Return (x, y) of the center of cell containing provided text 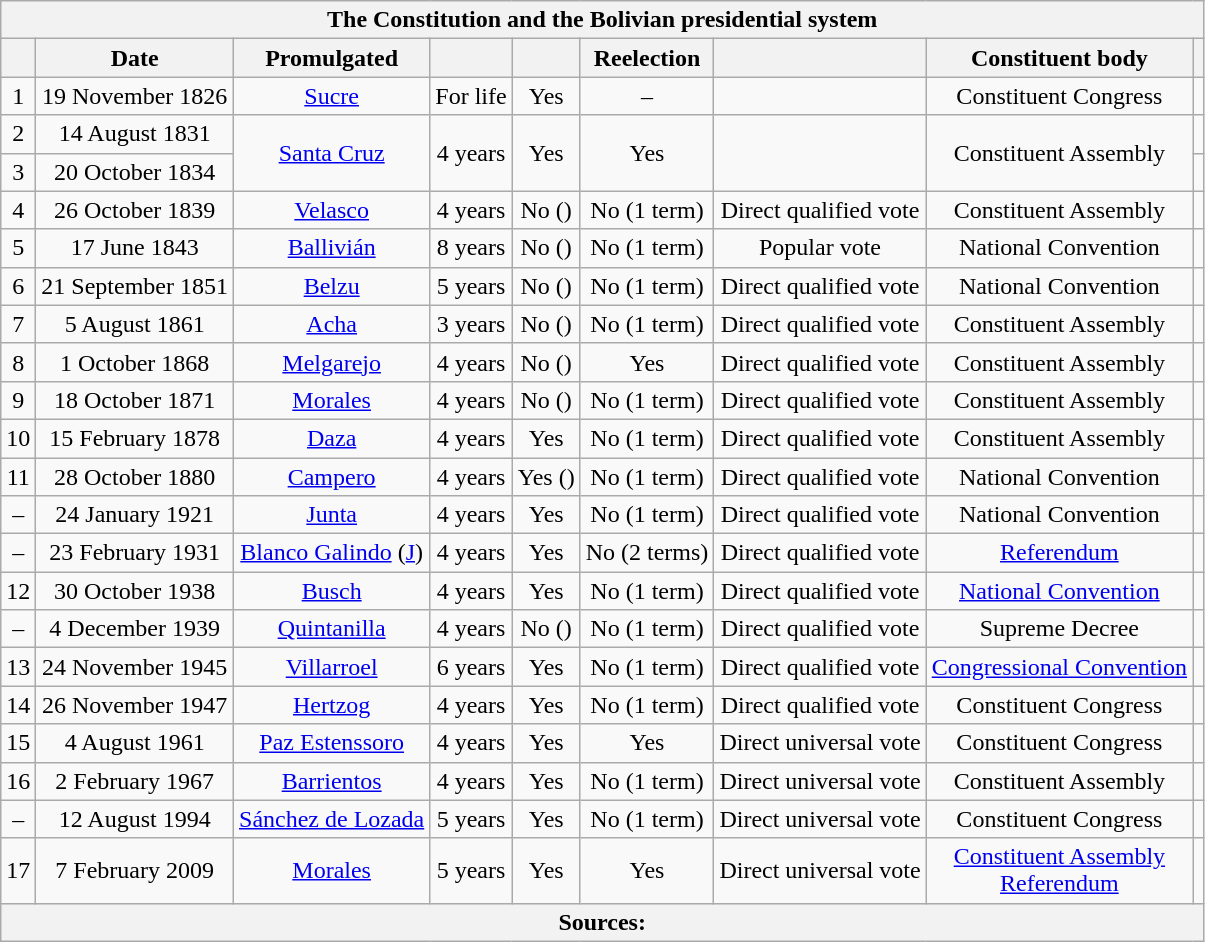
4 (18, 210)
Sánchez de Lozada (332, 819)
6 (18, 286)
Junta (332, 515)
Santa Cruz (332, 153)
Date (135, 58)
Busch (332, 591)
Villarroel (332, 667)
Daza (332, 438)
Reelection (647, 58)
7 (18, 324)
10 (18, 438)
Sources: (602, 922)
Velasco (332, 210)
Promulgated (332, 58)
24 January 1921 (135, 515)
Popular vote (820, 248)
14 (18, 705)
15 February 1878 (135, 438)
17 June 1843 (135, 248)
28 October 1880 (135, 477)
13 (18, 667)
1 October 1868 (135, 362)
19 November 1826 (135, 96)
Supreme Decree (1059, 629)
2 (18, 134)
Quintanilla (332, 629)
2 February 1967 (135, 781)
15 (18, 743)
3 (18, 172)
23 February 1931 (135, 553)
20 October 1834 (135, 172)
9 (18, 400)
Campero (332, 477)
Ballivián (332, 248)
Sucre (332, 96)
5 August 1861 (135, 324)
Melgarejo (332, 362)
6 years (471, 667)
Blanco Galindo (J) (332, 553)
No (2 terms) (647, 553)
17 (18, 870)
Congressional Convention (1059, 667)
1 (18, 96)
Acha (332, 324)
8 (18, 362)
4 August 1961 (135, 743)
26 October 1839 (135, 210)
The Constitution and the Bolivian presidential system (602, 20)
Belzu (332, 286)
Constituent AssemblyReferendum (1059, 870)
4 December 1939 (135, 629)
16 (18, 781)
Hertzog (332, 705)
3 years (471, 324)
For life (471, 96)
Referendum (1059, 553)
8 years (471, 248)
12 (18, 591)
Yes () (546, 477)
11 (18, 477)
Barrientos (332, 781)
24 November 1945 (135, 667)
Constituent body (1059, 58)
12 August 1994 (135, 819)
30 October 1938 (135, 591)
5 (18, 248)
Paz Estenssoro (332, 743)
18 October 1871 (135, 400)
7 February 2009 (135, 870)
21 September 1851 (135, 286)
14 August 1831 (135, 134)
26 November 1947 (135, 705)
